Scan for the cell matching the given text and deliver its (x, y) coordinate at center. 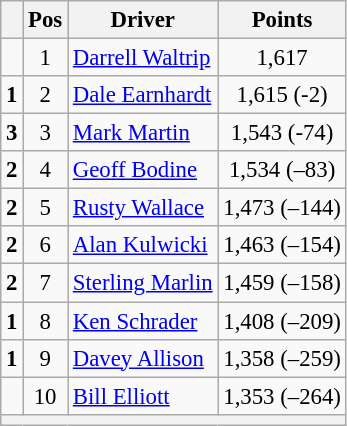
Geoff Bodine (143, 170)
Mark Martin (143, 133)
1,615 (-2) (282, 95)
Darrell Waltrip (143, 58)
1,617 (282, 58)
8 (46, 321)
10 (46, 396)
Dale Earnhardt (143, 95)
6 (46, 245)
Bill Elliott (143, 396)
1,534 (–83) (282, 170)
1,358 (–259) (282, 358)
Rusty Wallace (143, 208)
Driver (143, 20)
1,473 (–144) (282, 208)
Sterling Marlin (143, 283)
Ken Schrader (143, 321)
Pos (46, 20)
1,459 (–158) (282, 283)
Alan Kulwicki (143, 245)
Points (282, 20)
Davey Allison (143, 358)
1,408 (–209) (282, 321)
1,543 (-74) (282, 133)
7 (46, 283)
4 (46, 170)
5 (46, 208)
9 (46, 358)
1,463 (–154) (282, 245)
1,353 (–264) (282, 396)
